Pinpoint the cell where the given text exists, returning its (X, Y) midpoint coordinate. 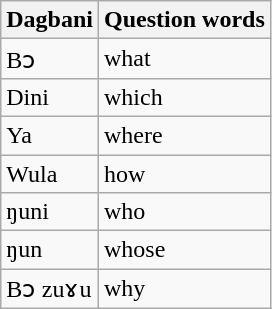
Ya (50, 135)
Question words (185, 20)
why (185, 289)
ŋuni (50, 212)
which (185, 97)
Dagbani (50, 20)
Dini (50, 97)
who (185, 212)
Wula (50, 173)
where (185, 135)
how (185, 173)
ŋun (50, 250)
Bɔ zuɤu (50, 289)
what (185, 59)
Bɔ (50, 59)
whose (185, 250)
